Detect which cell encompasses the target text, then output its (x, y) center coordinate. 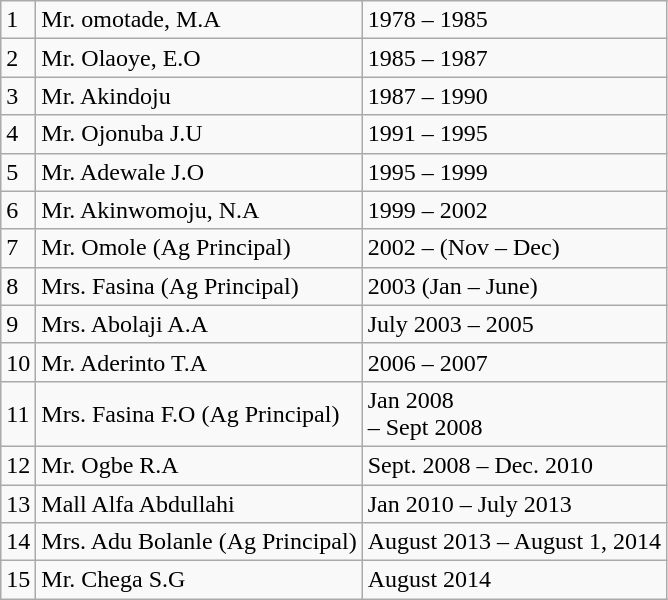
14 (18, 542)
Mr. Omole (Ag Principal) (199, 248)
3 (18, 96)
5 (18, 172)
9 (18, 324)
8 (18, 286)
11 (18, 414)
15 (18, 580)
Mr. Olaoye, E.O (199, 58)
2006 – 2007 (514, 362)
1 (18, 20)
7 (18, 248)
Mr. Ojonuba J.U (199, 134)
12 (18, 465)
July 2003 – 2005 (514, 324)
1985 – 1987 (514, 58)
2 (18, 58)
Mrs. Fasina F.O (Ag Principal) (199, 414)
Mr. Adewale J.O (199, 172)
1995 – 1999 (514, 172)
1999 – 2002 (514, 210)
Mrs. Adu Bolanle (Ag Principal) (199, 542)
4 (18, 134)
1978 – 1985 (514, 20)
August 2013 – August 1, 2014 (514, 542)
Mr. Akinwomoju, N.A (199, 210)
2003 (Jan – June) (514, 286)
10 (18, 362)
Mr. Ogbe R.A (199, 465)
Mr. Akindoju (199, 96)
1987 – 1990 (514, 96)
Mrs. Fasina (Ag Principal) (199, 286)
6 (18, 210)
Jan 2010 – July 2013 (514, 503)
Sept. 2008 – Dec. 2010 (514, 465)
13 (18, 503)
Mrs. Abolaji A.A (199, 324)
August 2014 (514, 580)
Mr. Aderinto T.A (199, 362)
Mr. omotade, M.A (199, 20)
Mr. Chega S.G (199, 580)
2002 – (Nov – Dec) (514, 248)
Jan 2008– Sept 2008 (514, 414)
Mall Alfa Abdullahi (199, 503)
1991 – 1995 (514, 134)
